Locate the cell with the specified text and output its [x, y] center coordinate. 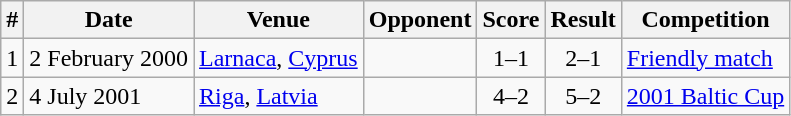
# [12, 20]
2–1 [583, 58]
Friendly match [705, 58]
1 [12, 58]
Opponent [420, 20]
5–2 [583, 96]
Competition [705, 20]
Larnaca, Cyprus [279, 58]
2 [12, 96]
Score [511, 20]
Date [109, 20]
2001 Baltic Cup [705, 96]
4 July 2001 [109, 96]
Venue [279, 20]
2 February 2000 [109, 58]
Result [583, 20]
4–2 [511, 96]
Riga, Latvia [279, 96]
1–1 [511, 58]
